Locate the cell with the specified text and output its (X, Y) center coordinate. 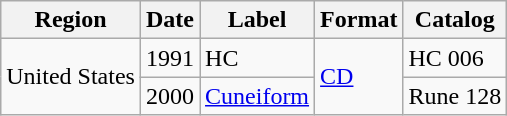
Rune 128 (455, 96)
United States (71, 77)
Label (258, 20)
Region (71, 20)
HC 006 (455, 58)
HC (258, 58)
Date (170, 20)
Cuneiform (258, 96)
2000 (170, 96)
1991 (170, 58)
Catalog (455, 20)
Format (359, 20)
CD (359, 77)
